Provide the [x, y] coordinate of the cell's center where the given text is located.  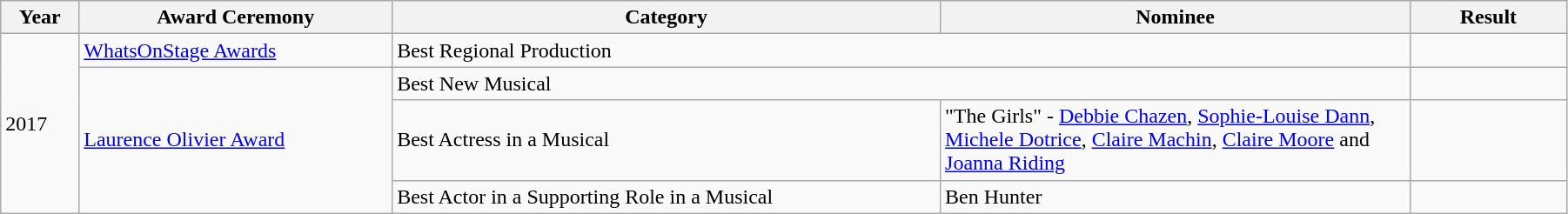
Award Ceremony [236, 17]
Result [1488, 17]
Best Actor in a Supporting Role in a Musical [667, 197]
2017 [40, 124]
"The Girls" - Debbie Chazen, Sophie-Louise Dann, Michele Dotrice, Claire Machin, Claire Moore and Joanna Riding [1176, 140]
Year [40, 17]
Best Regional Production [901, 50]
Nominee [1176, 17]
Best New Musical [901, 84]
Laurence Olivier Award [236, 140]
Category [667, 17]
WhatsOnStage Awards [236, 50]
Ben Hunter [1176, 197]
Best Actress in a Musical [667, 140]
